Detect which cell encompasses the target text, then output its [X, Y] center coordinate. 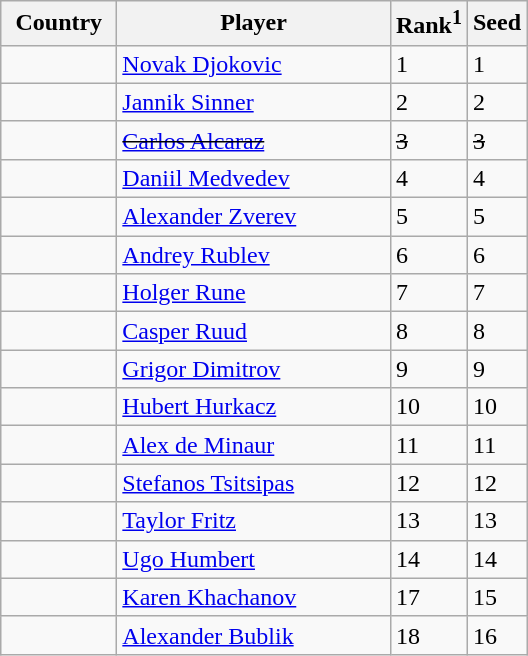
Novak Djokovic [254, 64]
15 [496, 597]
Player [254, 24]
Holger Rune [254, 293]
Rank1 [428, 24]
16 [496, 635]
Daniil Medvedev [254, 178]
Jannik Sinner [254, 102]
Seed [496, 24]
Alexander Bublik [254, 635]
Hubert Hurkacz [254, 407]
Karen Khachanov [254, 597]
Alexander Zverev [254, 217]
Alex de Minaur [254, 445]
Stefanos Tsitsipas [254, 483]
18 [428, 635]
Carlos Alcaraz [254, 140]
17 [428, 597]
Grigor Dimitrov [254, 369]
Andrey Rublev [254, 255]
Ugo Humbert [254, 559]
Country [59, 24]
Taylor Fritz [254, 521]
Casper Ruud [254, 331]
